Search for the cell housing the specified text and yield its [X, Y] center coordinate. 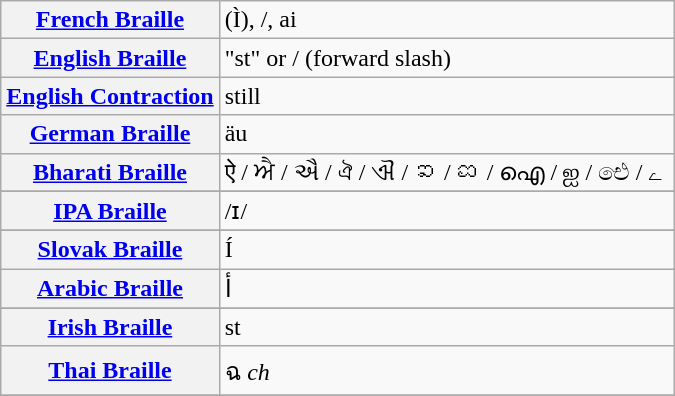
"st" or / (forward slash) [447, 58]
Irish Braille [110, 327]
(Ì), /, ai [447, 20]
أ [447, 289]
/ɪ/ [447, 211]
Slovak Braille [110, 250]
Thai Braille [110, 370]
IPA Braille [110, 211]
ฉ ch [447, 370]
still [447, 96]
French Braille [110, 20]
German Braille [110, 134]
ऐ / ਐ / ઐ / ঐ / ଐ / ఐ / ಐ / ഐ / ஐ / ඓ / ے ‎ [447, 172]
English Contraction [110, 96]
äu [447, 134]
Í [447, 250]
Bharati Braille [110, 172]
st [447, 327]
Arabic Braille [110, 289]
English Braille [110, 58]
